Capture the cell that displays the provided text and extract its (X, Y) central coordinate. 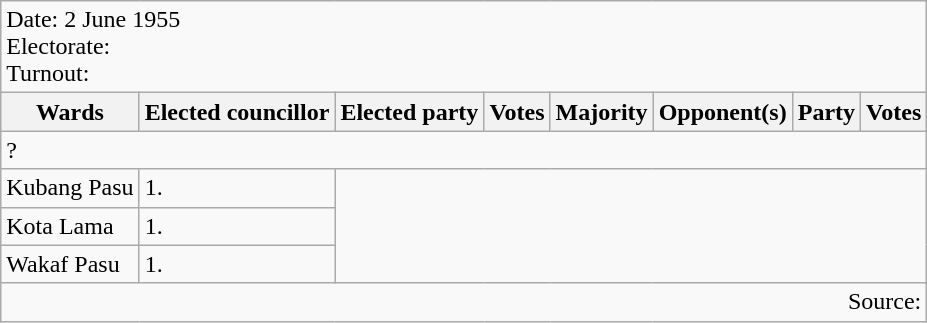
Elected councillor (237, 112)
Wards (70, 112)
Wakaf Pasu (70, 264)
Opponent(s) (722, 112)
Elected party (410, 112)
Kubang Pasu (70, 188)
Source: (464, 302)
? (464, 150)
Date: 2 June 1955Electorate: Turnout: (464, 47)
Kota Lama (70, 226)
Majority (602, 112)
Party (826, 112)
